Provide the [X, Y] coordinate of the cell's center where the given text is located.  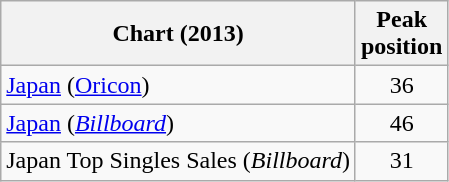
46 [401, 123]
36 [401, 85]
31 [401, 161]
Peakposition [401, 34]
Japan (Oricon) [178, 85]
Chart (2013) [178, 34]
Japan (Billboard) [178, 123]
Japan Top Singles Sales (Billboard) [178, 161]
